Search for the cell housing the specified text and yield its (X, Y) center coordinate. 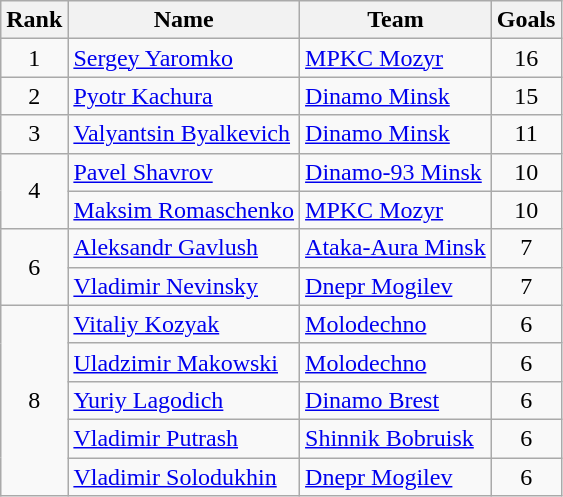
Rank (34, 20)
Sergey Yaromko (184, 58)
Ataka-Aura Minsk (396, 248)
11 (526, 134)
Vitaliy Kozyak (184, 324)
2 (34, 96)
Uladzimir Makowski (184, 362)
Maksim Romaschenko (184, 210)
Aleksandr Gavlush (184, 248)
Dinamo Brest (396, 400)
1 (34, 58)
Dinamo-93 Minsk (396, 172)
3 (34, 134)
Valyantsin Byalkevich (184, 134)
Team (396, 20)
Name (184, 20)
Shinnik Bobruisk (396, 438)
Pyotr Kachura (184, 96)
Yuriy Lagodich (184, 400)
8 (34, 400)
15 (526, 96)
Vladimir Putrash (184, 438)
Goals (526, 20)
Vladimir Nevinsky (184, 286)
4 (34, 191)
Pavel Shavrov (184, 172)
Vladimir Solodukhin (184, 477)
16 (526, 58)
